Detect which cell encompasses the target text, then output its (x, y) center coordinate. 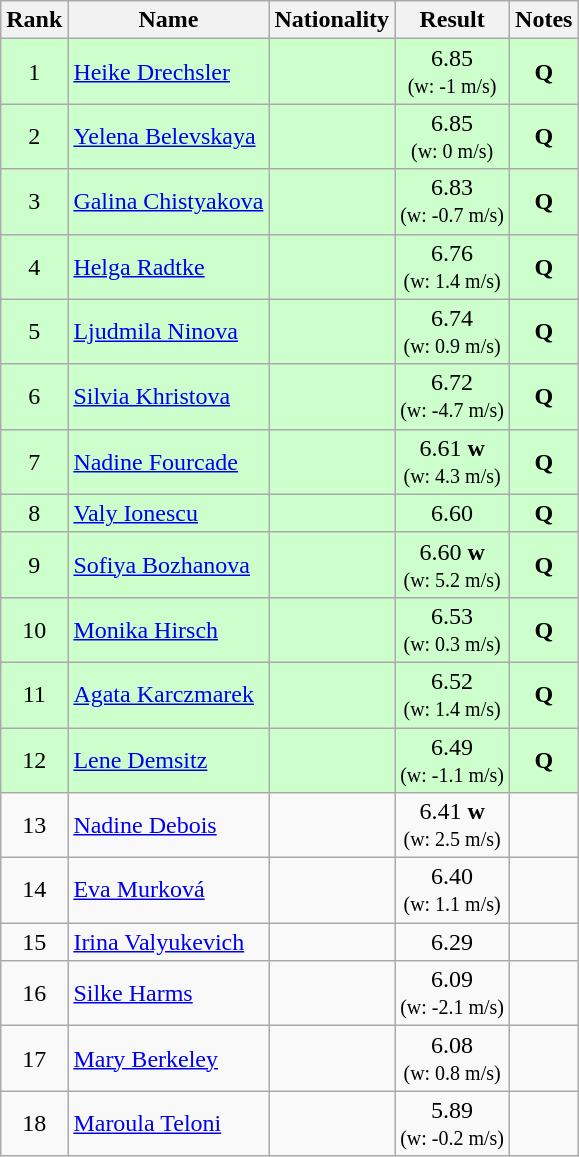
6.85(w: 0 m/s) (452, 136)
6.85(w: -1 m/s) (452, 72)
6.72(w: -4.7 m/s) (452, 396)
Silke Harms (168, 994)
9 (34, 564)
1 (34, 72)
6.60 w(w: 5.2 m/s) (452, 564)
10 (34, 630)
6.53(w: 0.3 m/s) (452, 630)
15 (34, 942)
Silvia Khristova (168, 396)
17 (34, 1058)
Galina Chistyakova (168, 202)
6.61 w(w: 4.3 m/s) (452, 462)
6.74(w: 0.9 m/s) (452, 332)
6.76(w: 1.4 m/s) (452, 266)
Nadine Debois (168, 826)
Rank (34, 20)
6.41 w(w: 2.5 m/s) (452, 826)
6.49(w: -1.1 m/s) (452, 760)
Yelena Belevskaya (168, 136)
Mary Berkeley (168, 1058)
3 (34, 202)
7 (34, 462)
6.29 (452, 942)
Helga Radtke (168, 266)
Eva Murková (168, 890)
6.40(w: 1.1 m/s) (452, 890)
Nationality (332, 20)
Agata Karczmarek (168, 694)
2 (34, 136)
5.89(w: -0.2 m/s) (452, 1124)
5 (34, 332)
Irina Valyukevich (168, 942)
14 (34, 890)
Heike Drechsler (168, 72)
6.08(w: 0.8 m/s) (452, 1058)
Monika Hirsch (168, 630)
6.60 (452, 513)
8 (34, 513)
Valy Ionescu (168, 513)
Nadine Fourcade (168, 462)
Maroula Teloni (168, 1124)
4 (34, 266)
16 (34, 994)
12 (34, 760)
Name (168, 20)
Ljudmila Ninova (168, 332)
Sofiya Bozhanova (168, 564)
Notes (544, 20)
18 (34, 1124)
6.09(w: -2.1 m/s) (452, 994)
13 (34, 826)
6.52(w: 1.4 m/s) (452, 694)
Lene Demsitz (168, 760)
6.83(w: -0.7 m/s) (452, 202)
6 (34, 396)
Result (452, 20)
11 (34, 694)
